Identify which cell holds the provided text, then report its [X, Y] central coordinate. 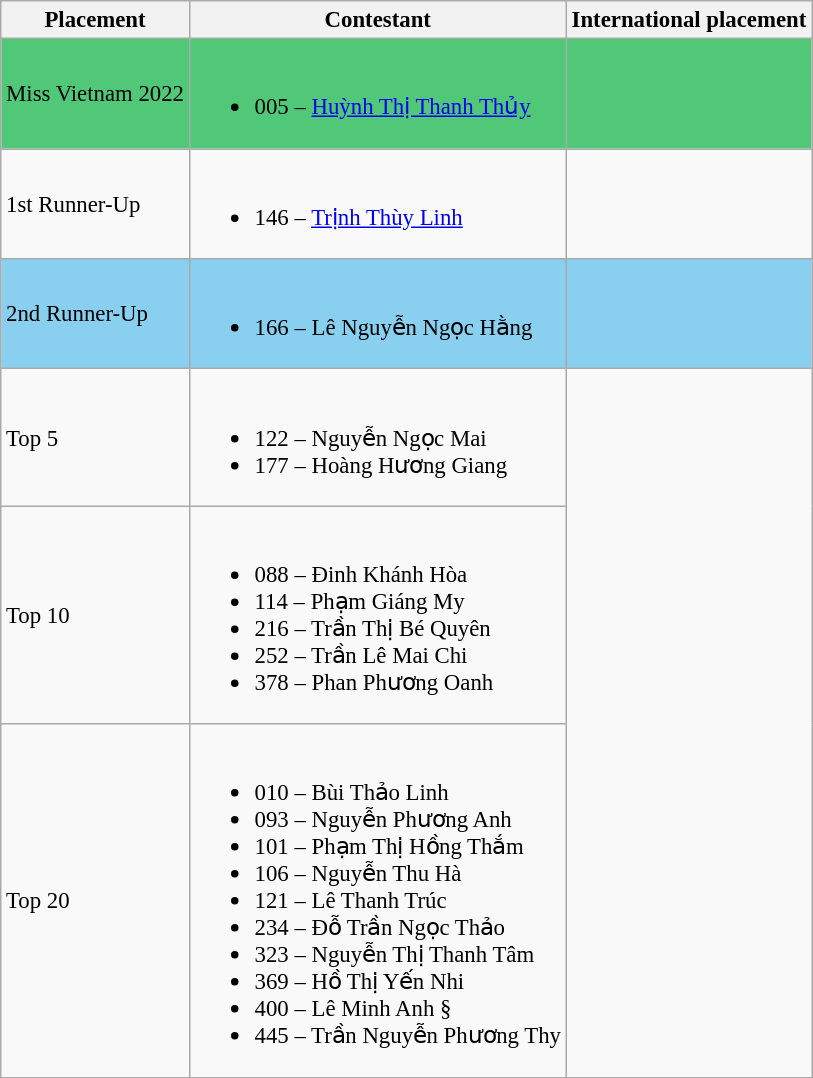
1st Runner-Up [96, 204]
Miss Vietnam 2022 [96, 94]
146 – Trịnh Thùy Linh [378, 204]
International placement [688, 20]
2nd Runner-Up [96, 314]
Contestant [378, 20]
Placement [96, 20]
166 – Lê Nguyễn Ngọc Hằng [378, 314]
005 – Huỳnh Thị Thanh Thủy [378, 94]
Top 5 [96, 438]
Top 10 [96, 615]
088 – Đinh Khánh Hòa114 – Phạm Giáng My216 – Trần Thị Bé Quyên252 – Trần Lê Mai Chi378 – Phan Phương Oanh [378, 615]
122 – Nguyễn Ngọc Mai177 – Hoàng Hương Giang [378, 438]
Top 20 [96, 900]
